Detect which cell encompasses the target text, then output its [x, y] center coordinate. 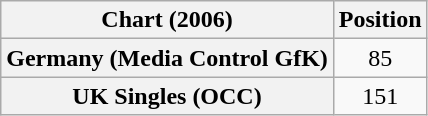
151 [380, 96]
UK Singles (OCC) [168, 96]
Position [380, 20]
85 [380, 58]
Germany (Media Control GfK) [168, 58]
Chart (2006) [168, 20]
